Provide the (x, y) coordinate of the cell's center where the given text is located.  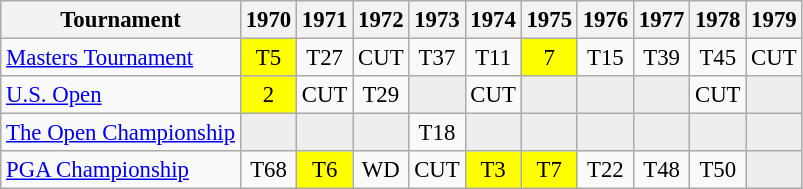
T15 (605, 58)
T27 (325, 58)
T22 (605, 170)
Masters Tournament (121, 58)
2 (268, 95)
T45 (718, 58)
1979 (774, 20)
Tournament (121, 20)
T39 (661, 58)
T18 (437, 133)
1972 (381, 20)
T7 (549, 170)
1974 (493, 20)
T48 (661, 170)
1977 (661, 20)
T6 (325, 170)
7 (549, 58)
1971 (325, 20)
T5 (268, 58)
1975 (549, 20)
WD (381, 170)
1970 (268, 20)
T37 (437, 58)
T3 (493, 170)
1978 (718, 20)
1973 (437, 20)
1976 (605, 20)
U.S. Open (121, 95)
T50 (718, 170)
T68 (268, 170)
T11 (493, 58)
The Open Championship (121, 133)
PGA Championship (121, 170)
T29 (381, 95)
